Search for the cell housing the specified text and yield its [X, Y] center coordinate. 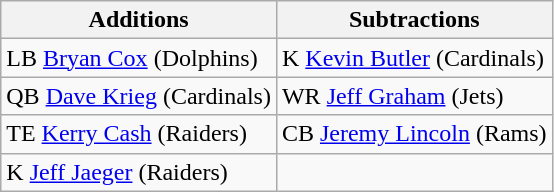
K Kevin Butler (Cardinals) [414, 58]
WR Jeff Graham (Jets) [414, 96]
Additions [139, 20]
CB Jeremy Lincoln (Rams) [414, 134]
LB Bryan Cox (Dolphins) [139, 58]
QB Dave Krieg (Cardinals) [139, 96]
Subtractions [414, 20]
K Jeff Jaeger (Raiders) [139, 172]
TE Kerry Cash (Raiders) [139, 134]
